Capture the cell that displays the provided text and extract its [X, Y] central coordinate. 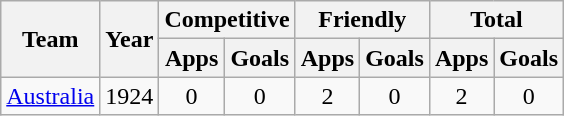
1924 [130, 96]
Year [130, 39]
Team [50, 39]
Australia [50, 96]
Total [496, 20]
Competitive [227, 20]
Friendly [362, 20]
